Scan for the cell matching the given text and deliver its [X, Y] coordinate at center. 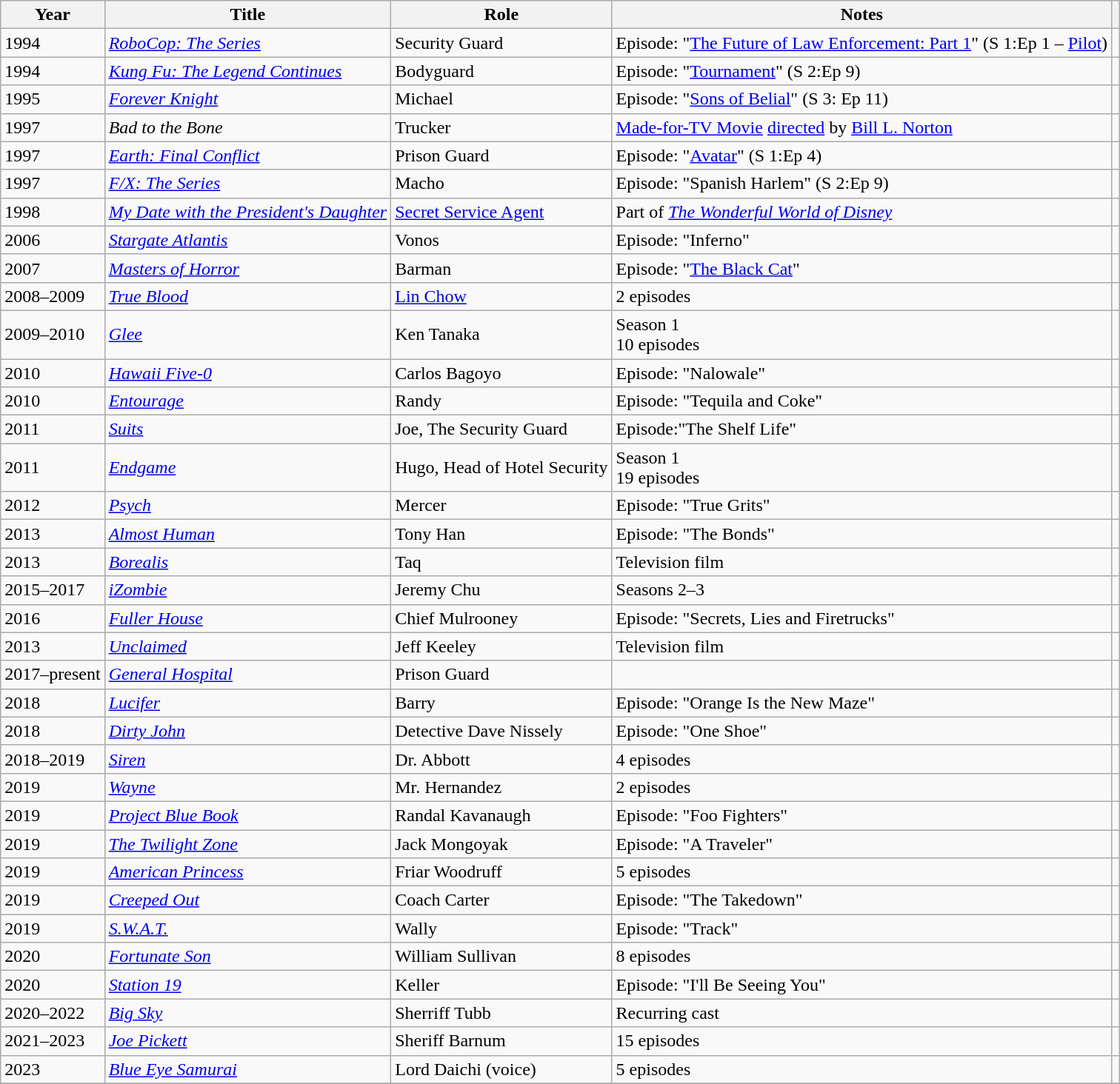
Fortunate Son [247, 957]
Trucker [501, 127]
Taq [501, 562]
Mr. Hernandez [501, 787]
Secret Service Agent [501, 212]
Episode: "Tequila and Coke" [862, 401]
Glee [247, 335]
2018–2019 [53, 759]
Hawaii Five-0 [247, 372]
Detective Dave Nissely [501, 731]
S.W.A.T. [247, 929]
Masters of Horror [247, 268]
Mercer [501, 506]
Jack Mongoyak [501, 843]
American Princess [247, 872]
Borealis [247, 562]
Episode: "Foo Fighters" [862, 815]
Sherriff Tubb [501, 1013]
Lord Daichi (voice) [501, 1069]
Episode: "Tournament" (S 2:Ep 9) [862, 71]
Episode: "Secrets, Lies and Firetrucks" [862, 618]
Episode:"The Shelf Life" [862, 429]
Lin Chow [501, 296]
Episode: "The Bonds" [862, 534]
Forever Knight [247, 99]
Bad to the Bone [247, 127]
F/X: The Series [247, 184]
Michael [501, 99]
Notes [862, 15]
Episode: "A Traveler" [862, 843]
Episode: "Avatar" (S 1:Ep 4) [862, 155]
Episode: "Track" [862, 929]
Sheriff Barnum [501, 1041]
Carlos Bagoyo [501, 372]
2007 [53, 268]
Security Guard [501, 43]
Recurring cast [862, 1013]
Earth: Final Conflict [247, 155]
Station 19 [247, 985]
Episode: "I'll Be Seeing You" [862, 985]
Psych [247, 506]
Stargate Atlantis [247, 240]
2008–2009 [53, 296]
Part of The Wonderful World of Disney [862, 212]
Episode: "Sons of Belial" (S 3: Ep 11) [862, 99]
William Sullivan [501, 957]
2020–2022 [53, 1013]
Friar Woodruff [501, 872]
Endgame [247, 468]
Wayne [247, 787]
Fuller House [247, 618]
Season 110 episodes [862, 335]
4 episodes [862, 759]
Episode: "The Takedown" [862, 900]
Seasons 2–3 [862, 590]
Macho [501, 184]
2021–2023 [53, 1041]
1995 [53, 99]
Made-for-TV Movie directed by Bill L. Norton [862, 127]
Episode: "Inferno" [862, 240]
Siren [247, 759]
2023 [53, 1069]
15 episodes [862, 1041]
The Twilight Zone [247, 843]
Vonos [501, 240]
Dirty John [247, 731]
Episode: "Spanish Harlem" (S 2:Ep 9) [862, 184]
Unclaimed [247, 646]
2016 [53, 618]
Joe Pickett [247, 1041]
Coach Carter [501, 900]
2009–2010 [53, 335]
Barry [501, 703]
Episode: "The Future of Law Enforcement: Part 1" (S 1:Ep 1 – Pilot) [862, 43]
Ken Tanaka [501, 335]
Kung Fu: The Legend Continues [247, 71]
True Blood [247, 296]
Bodyguard [501, 71]
Wally [501, 929]
Year [53, 15]
Project Blue Book [247, 815]
Entourage [247, 401]
8 episodes [862, 957]
Jeff Keeley [501, 646]
Blue Eye Samurai [247, 1069]
2006 [53, 240]
Episode: "True Grits" [862, 506]
Episode: "One Shoe" [862, 731]
2017–present [53, 675]
Joe, The Security Guard [501, 429]
Episode: "Nalowale" [862, 372]
iZombie [247, 590]
Keller [501, 985]
Chief Mulrooney [501, 618]
Season 119 episodes [862, 468]
Role [501, 15]
Title [247, 15]
My Date with the President's Daughter [247, 212]
Lucifer [247, 703]
Hugo, Head of Hotel Security [501, 468]
Tony Han [501, 534]
General Hospital [247, 675]
Randal Kavanaugh [501, 815]
Big Sky [247, 1013]
RoboCop: The Series [247, 43]
Almost Human [247, 534]
Episode: "The Black Cat" [862, 268]
Jeremy Chu [501, 590]
Dr. Abbott [501, 759]
Randy [501, 401]
Creeped Out [247, 900]
Barman [501, 268]
1998 [53, 212]
2012 [53, 506]
Episode: "Orange Is the New Maze" [862, 703]
Suits [247, 429]
2015–2017 [53, 590]
